Pinpoint the cell where the given text exists, returning its (x, y) midpoint coordinate. 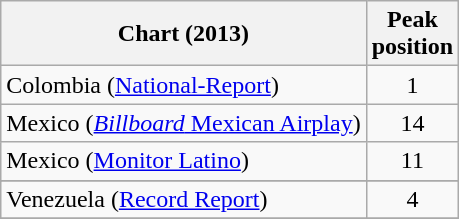
Mexico (Monitor Latino) (184, 161)
14 (412, 123)
Venezuela (Record Report) (184, 199)
Chart (2013) (184, 34)
1 (412, 85)
11 (412, 161)
Mexico (Billboard Mexican Airplay) (184, 123)
Colombia (National-Report) (184, 85)
Peakposition (412, 34)
4 (412, 199)
